Return the (x, y) coordinate for the center point of the cell that contains the specified text.  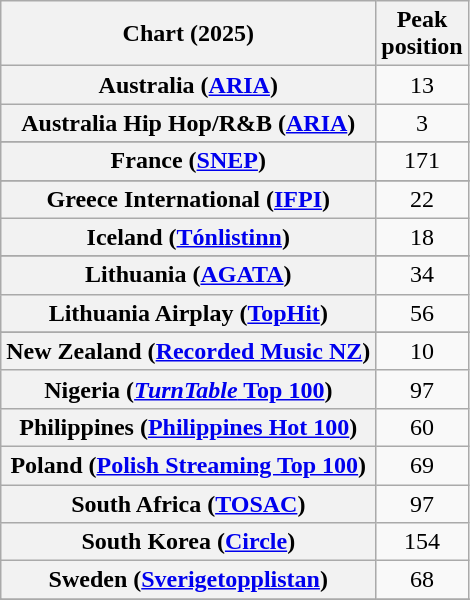
Iceland (Tónlistinn) (188, 237)
10 (422, 351)
Nigeria (TurnTable Top 100) (188, 389)
South Korea (Circle) (188, 542)
22 (422, 199)
Peakposition (422, 34)
Australia (ARIA) (188, 85)
154 (422, 542)
Lithuania Airplay (TopHit) (188, 313)
Poland (Polish Streaming Top 100) (188, 465)
Lithuania (AGATA) (188, 275)
69 (422, 465)
New Zealand (Recorded Music NZ) (188, 351)
13 (422, 85)
60 (422, 427)
France (SNEP) (188, 161)
Sweden (Sverigetopplistan) (188, 580)
18 (422, 237)
34 (422, 275)
Australia Hip Hop/R&B (ARIA) (188, 123)
68 (422, 580)
Chart (2025) (188, 34)
3 (422, 123)
South Africa (TOSAC) (188, 503)
56 (422, 313)
Philippines (Philippines Hot 100) (188, 427)
171 (422, 161)
Greece International (IFPI) (188, 199)
